For the text-containing cell, return its midpoint in (x, y) coordinate format. 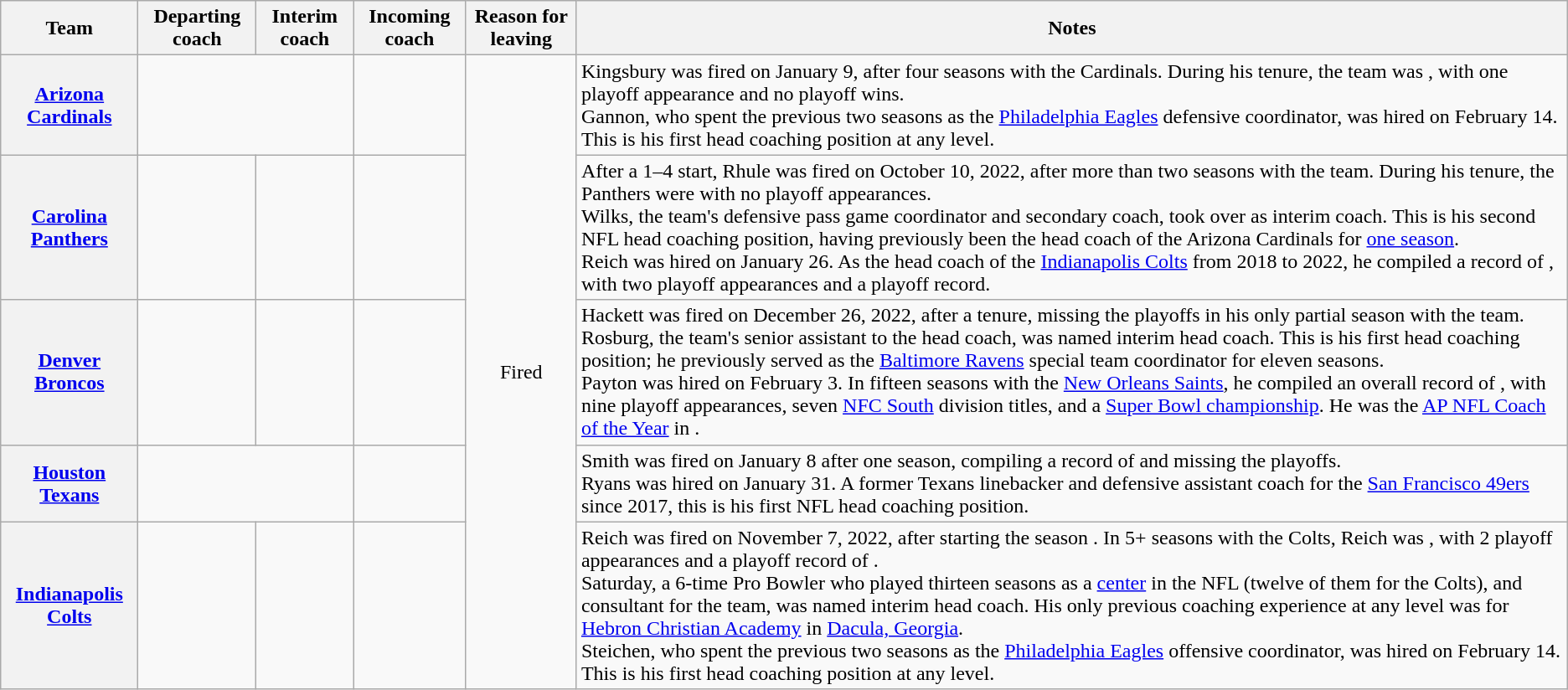
Team (70, 28)
Carolina Panthers (70, 228)
Indianapolis Colts (70, 605)
Fired (521, 372)
Denver Broncos (70, 372)
Notes (1072, 28)
Incoming coach (410, 28)
Departing coach (198, 28)
Reason for leaving (521, 28)
Arizona Cardinals (70, 106)
Houston Texans (70, 483)
Interim coach (305, 28)
